For the text-containing cell, return its midpoint in [x, y] coordinate format. 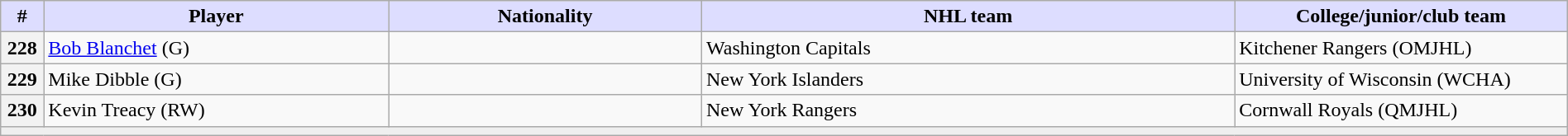
NHL team [968, 16]
New York Islanders [968, 79]
Kitchener Rangers (OMJHL) [1401, 48]
Nationality [546, 16]
College/junior/club team [1401, 16]
# [22, 16]
Mike Dibble (G) [217, 79]
Player [217, 16]
229 [22, 79]
230 [22, 110]
Washington Capitals [968, 48]
228 [22, 48]
Cornwall Royals (QMJHL) [1401, 110]
Bob Blanchet (G) [217, 48]
University of Wisconsin (WCHA) [1401, 79]
Kevin Treacy (RW) [217, 110]
New York Rangers [968, 110]
